Extract the [x, y] coordinate from the center of the cell holding the provided text.  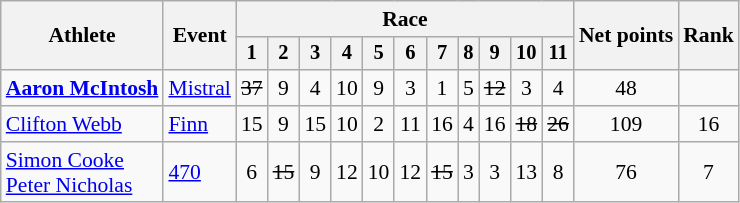
26 [558, 124]
Mistral [199, 88]
Athlete [82, 36]
Finn [199, 124]
Race [405, 19]
48 [626, 88]
Clifton Webb [82, 124]
109 [626, 124]
37 [252, 88]
Simon CookePeter Nicholas [82, 172]
Aaron McIntosh [82, 88]
18 [527, 124]
13 [527, 172]
76 [626, 172]
Rank [708, 36]
Net points [626, 36]
Event [199, 36]
470 [199, 172]
